Extract the (x, y) coordinate from the center of the cell holding the provided text.  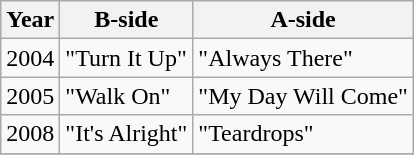
"Always There" (304, 58)
2004 (30, 58)
"Turn It Up" (126, 58)
"Teardrops" (304, 134)
"Walk On" (126, 96)
A-side (304, 20)
"My Day Will Come" (304, 96)
Year (30, 20)
2005 (30, 96)
B-side (126, 20)
"It's Alright" (126, 134)
2008 (30, 134)
